Capture the cell that displays the provided text and extract its (X, Y) central coordinate. 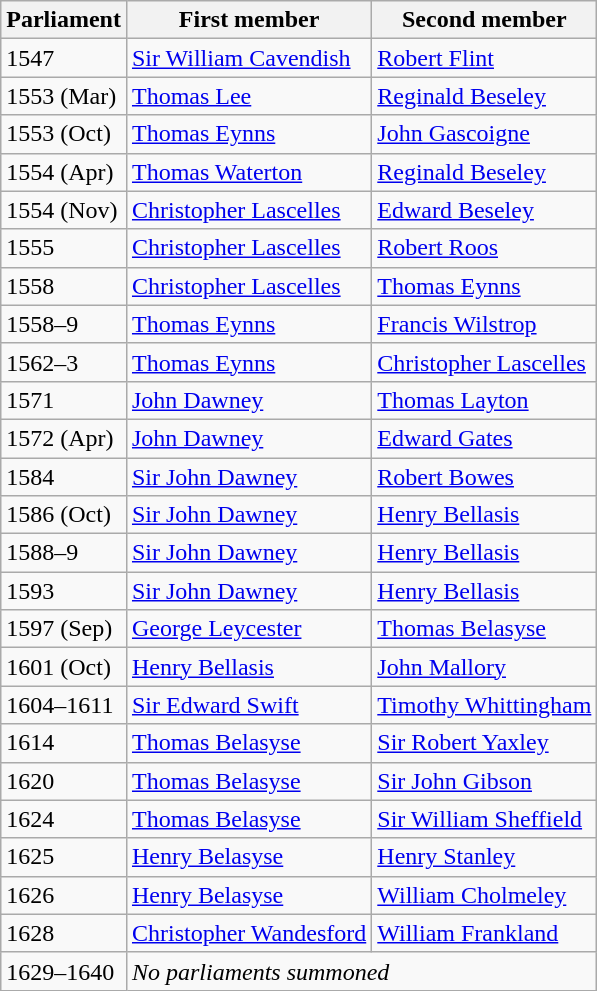
William Cholmeley (484, 895)
1562–3 (64, 362)
1604–1611 (64, 705)
1554 (Nov) (64, 210)
Timothy Whittingham (484, 705)
Sir William Cavendish (248, 58)
1601 (Oct) (64, 667)
No parliaments summoned (361, 971)
1625 (64, 857)
1626 (64, 895)
Thomas Waterton (248, 172)
Sir John Gibson (484, 781)
1554 (Apr) (64, 172)
Edward Beseley (484, 210)
Henry Stanley (484, 857)
1572 (Apr) (64, 438)
Second member (484, 20)
John Gascoigne (484, 134)
Francis Wilstrop (484, 324)
Parliament (64, 20)
Robert Bowes (484, 477)
1597 (Sep) (64, 629)
John Mallory (484, 667)
Thomas Layton (484, 400)
1620 (64, 781)
1547 (64, 58)
1593 (64, 591)
1584 (64, 477)
Sir William Sheffield (484, 819)
1629–1640 (64, 971)
1555 (64, 248)
1553 (Oct) (64, 134)
1624 (64, 819)
1571 (64, 400)
Robert Flint (484, 58)
Sir Robert Yaxley (484, 743)
William Frankland (484, 933)
First member (248, 20)
Sir Edward Swift (248, 705)
1614 (64, 743)
1553 (Mar) (64, 96)
1628 (64, 933)
Christopher Wandesford (248, 933)
1558–9 (64, 324)
Edward Gates (484, 438)
Robert Roos (484, 248)
George Leycester (248, 629)
1558 (64, 286)
1586 (Oct) (64, 515)
Thomas Lee (248, 96)
1588–9 (64, 553)
